Return [X, Y] of the center of cell containing provided text 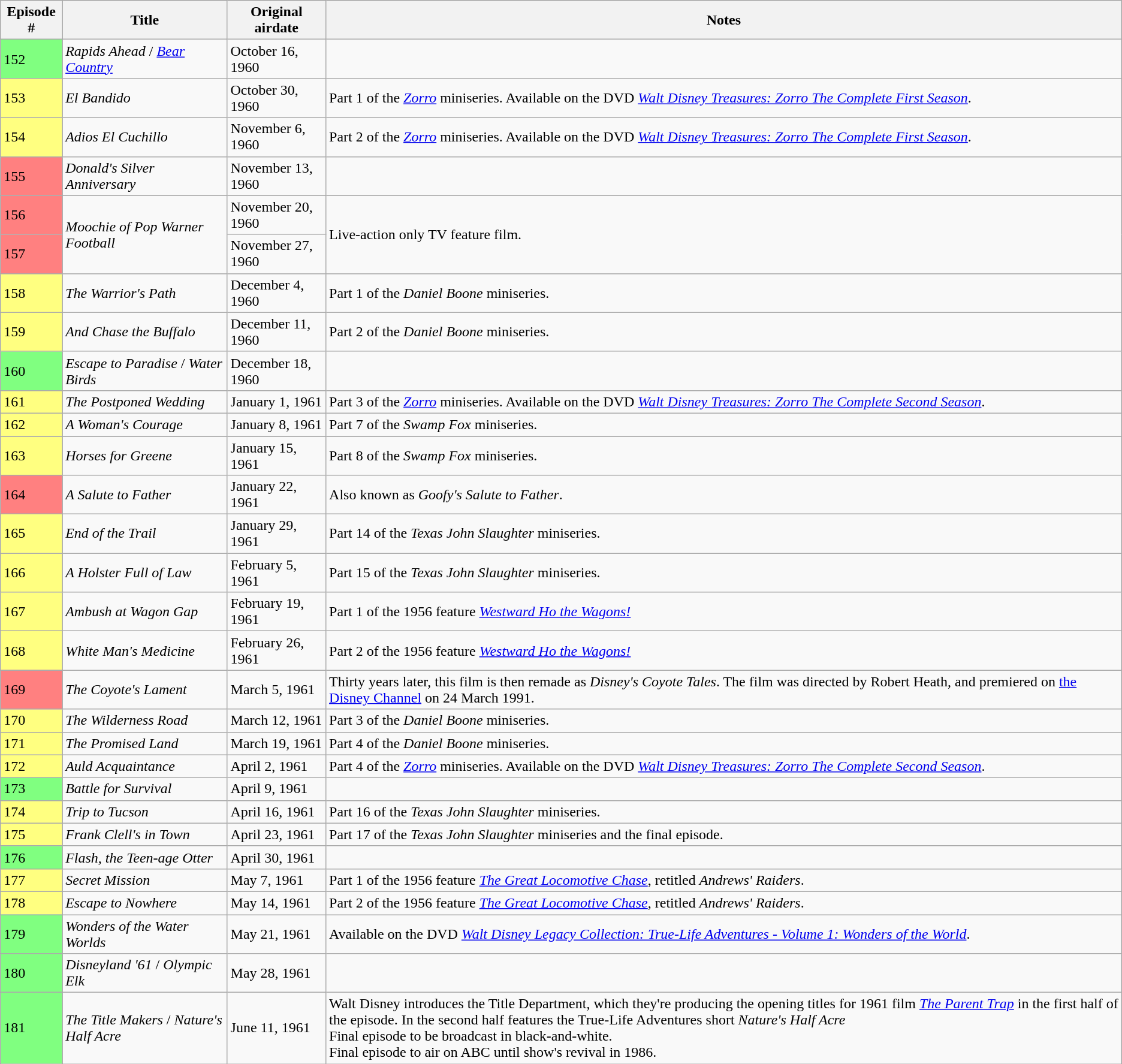
Title [145, 20]
Part 17 of the Texas John Slaughter miniseries and the final episode. [724, 834]
180 [31, 973]
Part 2 of the Zorro miniseries. Available on the DVD Walt Disney Treasures: Zorro The Complete First Season. [724, 137]
March 19, 1961 [277, 743]
April 16, 1961 [277, 812]
166 [31, 573]
Part 1 of the Daniel Boone miniseries. [724, 293]
Notes [724, 20]
Part 8 of the Swamp Fox miniseries. [724, 456]
Horses for Greene [145, 456]
December 18, 1960 [277, 370]
Available on the DVD Walt Disney Legacy Collection: True-Life Adventures - Volume 1: Wonders of the World. [724, 934]
End of the Trail [145, 533]
Disneyland '61 / Olympic Elk [145, 973]
April 2, 1961 [277, 766]
160 [31, 370]
May 7, 1961 [277, 880]
179 [31, 934]
159 [31, 332]
Moochie of Pop Warner Football [145, 234]
Part 1 of the Zorro miniseries. Available on the DVD Walt Disney Treasures: Zorro The Complete First Season. [724, 98]
January 8, 1961 [277, 424]
Donald's Silver Anniversary [145, 176]
Part 4 of the Zorro miniseries. Available on the DVD Walt Disney Treasures: Zorro The Complete Second Season. [724, 766]
November 27, 1960 [277, 254]
177 [31, 880]
February 26, 1961 [277, 651]
And Chase the Buffalo [145, 332]
November 13, 1960 [277, 176]
Original airdate [277, 20]
April 30, 1961 [277, 857]
Part 2 of the 1956 feature Westward Ho the Wagons! [724, 651]
Part 1 of the 1956 feature Westward Ho the Wagons! [724, 611]
174 [31, 812]
The Warrior's Path [145, 293]
153 [31, 98]
Episode # [31, 20]
April 9, 1961 [277, 789]
March 12, 1961 [277, 721]
163 [31, 456]
The Promised Land [145, 743]
175 [31, 834]
Part 7 of the Swamp Fox miniseries. [724, 424]
May 28, 1961 [277, 973]
February 19, 1961 [277, 611]
October 16, 1960 [277, 59]
158 [31, 293]
December 4, 1960 [277, 293]
March 5, 1961 [277, 689]
A Salute to Father [145, 495]
December 11, 1960 [277, 332]
Part 4 of the Daniel Boone miniseries. [724, 743]
January 15, 1961 [277, 456]
155 [31, 176]
May 14, 1961 [277, 903]
May 21, 1961 [277, 934]
Ambush at Wagon Gap [145, 611]
November 6, 1960 [277, 137]
January 29, 1961 [277, 533]
Part 1 of the 1956 feature The Great Locomotive Chase, retitled Andrews' Raiders. [724, 880]
The Coyote's Lament [145, 689]
The Postponed Wedding [145, 402]
162 [31, 424]
Frank Clell's in Town [145, 834]
Adios El Cuchillo [145, 137]
Part 3 of the Daniel Boone miniseries. [724, 721]
171 [31, 743]
The Title Makers / Nature's Half Acre [145, 1029]
168 [31, 651]
152 [31, 59]
156 [31, 215]
Escape to Nowhere [145, 903]
172 [31, 766]
176 [31, 857]
Part 16 of the Texas John Slaughter miniseries. [724, 812]
169 [31, 689]
Rapids Ahead / Bear Country [145, 59]
Part 2 of the 1956 feature The Great Locomotive Chase, retitled Andrews' Raiders. [724, 903]
Part 3 of the Zorro miniseries. Available on the DVD Walt Disney Treasures: Zorro The Complete Second Season. [724, 402]
June 11, 1961 [277, 1029]
El Bandido [145, 98]
Part 15 of the Texas John Slaughter miniseries. [724, 573]
Auld Acquaintance [145, 766]
173 [31, 789]
178 [31, 903]
Also known as Goofy's Salute to Father. [724, 495]
White Man's Medicine [145, 651]
April 23, 1961 [277, 834]
October 30, 1960 [277, 98]
November 20, 1960 [277, 215]
167 [31, 611]
181 [31, 1029]
Wonders of the Water Worlds [145, 934]
164 [31, 495]
Part 14 of the Texas John Slaughter miniseries. [724, 533]
154 [31, 137]
January 22, 1961 [277, 495]
161 [31, 402]
170 [31, 721]
A Woman's Courage [145, 424]
Battle for Survival [145, 789]
Secret Mission [145, 880]
Live-action only TV feature film. [724, 234]
Flash, the Teen-age Otter [145, 857]
Trip to Tucson [145, 812]
Escape to Paradise / Water Birds [145, 370]
165 [31, 533]
The Wilderness Road [145, 721]
Part 2 of the Daniel Boone miniseries. [724, 332]
February 5, 1961 [277, 573]
157 [31, 254]
January 1, 1961 [277, 402]
A Holster Full of Law [145, 573]
